Determine the (x, y) coordinate at the center of the cell enclosing the given text.  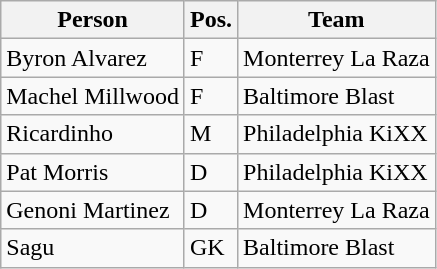
Sagu (93, 248)
Person (93, 20)
Genoni Martinez (93, 210)
Pos. (210, 20)
M (210, 134)
Pat Morris (93, 172)
Machel Millwood (93, 96)
Team (337, 20)
GK (210, 248)
Byron Alvarez (93, 58)
Ricardinho (93, 134)
